From the cell containing the given text, extract its center point as (X, Y) coordinate. 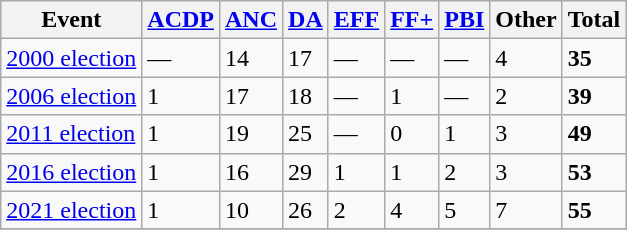
16 (250, 172)
2021 election (72, 210)
ACDP (181, 20)
2006 election (72, 96)
25 (306, 134)
53 (594, 172)
19 (250, 134)
Event (72, 20)
2000 election (72, 58)
Other (526, 20)
10 (250, 210)
2011 election (72, 134)
5 (464, 210)
7 (526, 210)
2016 election (72, 172)
FF+ (412, 20)
DA (306, 20)
35 (594, 58)
49 (594, 134)
ANC (250, 20)
26 (306, 210)
55 (594, 210)
29 (306, 172)
14 (250, 58)
39 (594, 96)
Total (594, 20)
PBI (464, 20)
18 (306, 96)
0 (412, 134)
EFF (356, 20)
